For the text-containing cell, return its midpoint in (x, y) coordinate format. 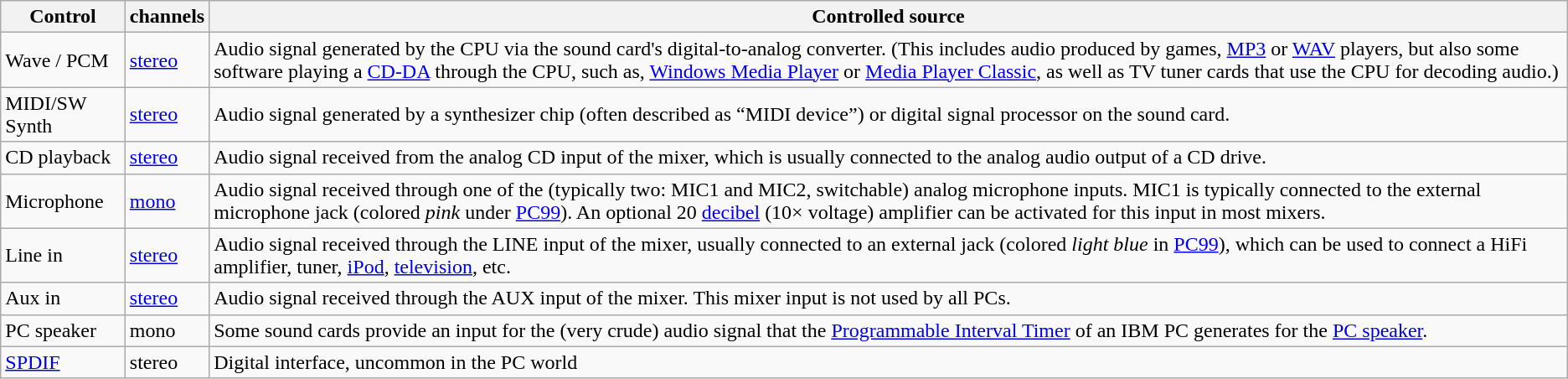
channels (167, 17)
Digital interface, uncommon in the PC world (889, 362)
Aux in (64, 299)
Audio signal received from the analog CD input of the mixer, which is usually connected to the analog audio output of a CD drive. (889, 158)
Audio signal generated by a synthesizer chip (often described as “MIDI device”) or digital signal processor on the sound card. (889, 114)
MIDI/SW Synth (64, 114)
Wave / PCM (64, 60)
Audio signal received through the AUX input of the mixer. This mixer input is not used by all PCs. (889, 299)
CD playback (64, 158)
Control (64, 17)
Some sound cards provide an input for the (very crude) audio signal that the Programmable Interval Timer of an IBM PC generates for the PC speaker. (889, 330)
SPDIF (64, 362)
PC speaker (64, 330)
Line in (64, 255)
Controlled source (889, 17)
Microphone (64, 201)
